Scan for the cell matching the given text and deliver its (X, Y) coordinate at center. 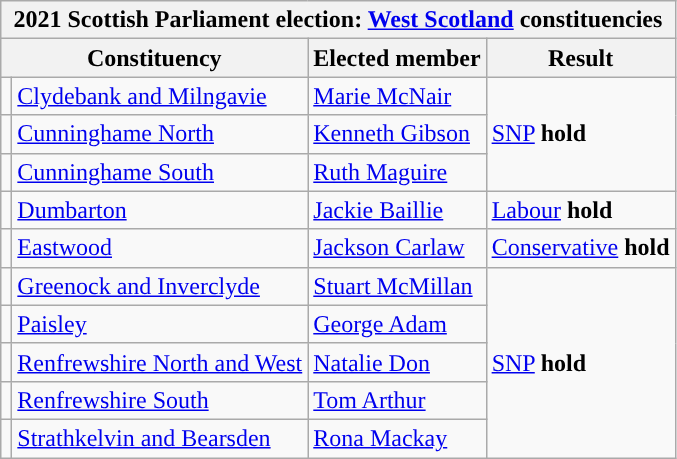
Result (580, 58)
George Adam (397, 324)
Greenock and Inverclyde (160, 286)
Renfrewshire South (160, 400)
Cunninghame South (160, 172)
Labour hold (580, 210)
Ruth Maguire (397, 172)
Tom Arthur (397, 400)
Jackson Carlaw (397, 248)
Conservative hold (580, 248)
Renfrewshire North and West (160, 362)
Paisley (160, 324)
Kenneth Gibson (397, 134)
Stuart McMillan (397, 286)
Constituency (154, 58)
Clydebank and Milngavie (160, 96)
Rona Mackay (397, 438)
Marie McNair (397, 96)
2021 Scottish Parliament election: West Scotland constituencies (338, 20)
Cunninghame North (160, 134)
Eastwood (160, 248)
Jackie Baillie (397, 210)
Natalie Don (397, 362)
Elected member (397, 58)
Strathkelvin and Bearsden (160, 438)
Dumbarton (160, 210)
